Detect which cell encompasses the target text, then output its (X, Y) center coordinate. 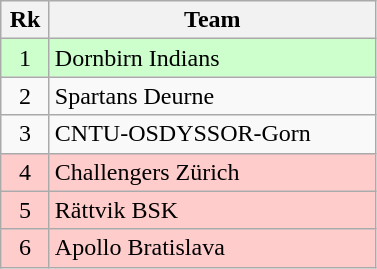
5 (26, 210)
Rättvik BSK (212, 210)
6 (26, 248)
3 (26, 134)
Challengers Zürich (212, 172)
Team (212, 20)
Spartans Deurne (212, 96)
Rk (26, 20)
1 (26, 58)
2 (26, 96)
Apollo Bratislava (212, 248)
Dornbirn Indians (212, 58)
CNTU-OSDYSSOR-Gorn (212, 134)
4 (26, 172)
